Locate the cell with the specified text and output its [x, y] center coordinate. 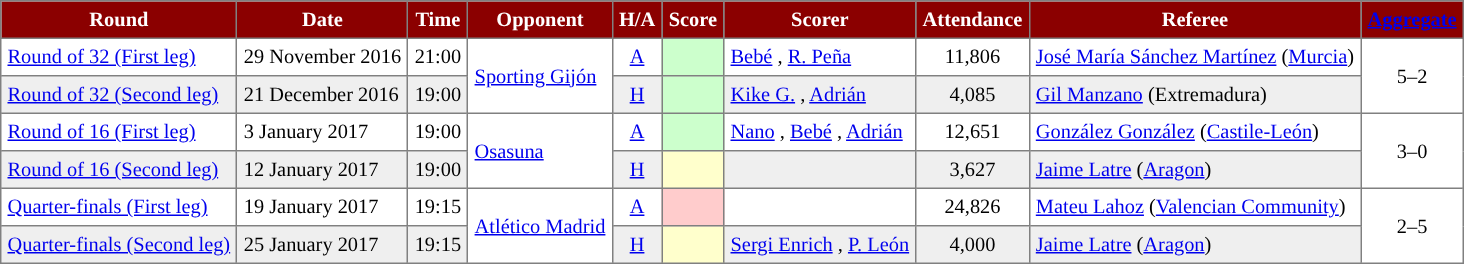
Aggregate [1412, 20]
Gil Manzano (Extremadura) [1195, 95]
Round of 32 (Second leg) [119, 95]
3 January 2017 [322, 132]
Scorer [820, 20]
29 November 2016 [322, 57]
25 January 2017 [322, 245]
4,000 [972, 245]
12 January 2017 [322, 170]
José María Sánchez Martínez (Murcia) [1195, 57]
Quarter-finals (First leg) [119, 207]
Nano , Bebé , Adrián [820, 132]
5–2 [1412, 76]
21:00 [438, 57]
2–5 [1412, 226]
12,651 [972, 132]
19 January 2017 [322, 207]
Round [119, 20]
Referee [1195, 20]
3,627 [972, 170]
H/A [637, 20]
Atlético Madrid [540, 226]
Bebé , R. Peña [820, 57]
Score [693, 20]
11,806 [972, 57]
Time [438, 20]
González González (Castile-León) [1195, 132]
Round of 16 (First leg) [119, 132]
3–0 [1412, 150]
Mateu Lahoz (Valencian Community) [1195, 207]
Osasuna [540, 150]
Date [322, 20]
21 December 2016 [322, 95]
24,826 [972, 207]
Quarter-finals (Second leg) [119, 245]
Sergi Enrich , P. León [820, 245]
Opponent [540, 20]
Round of 16 (Second leg) [119, 170]
Attendance [972, 20]
Round of 32 (First leg) [119, 57]
4,085 [972, 95]
Kike G. , Adrián [820, 95]
Sporting Gijón [540, 76]
